Return [x, y] of the center of cell containing provided text 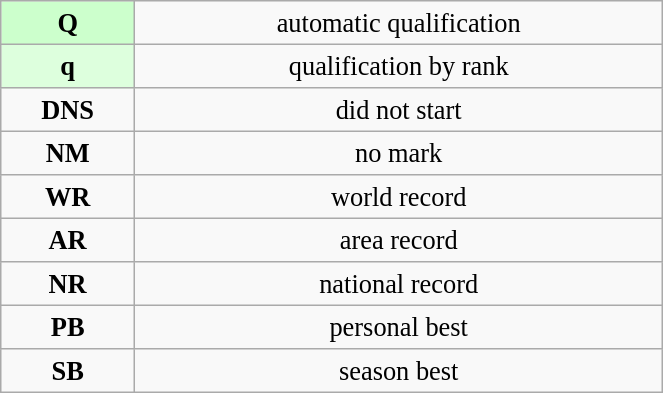
PB [68, 327]
AR [68, 240]
Q [68, 22]
world record [399, 197]
DNS [68, 109]
did not start [399, 109]
qualification by rank [399, 66]
WR [68, 197]
season best [399, 371]
SB [68, 371]
national record [399, 284]
automatic qualification [399, 22]
q [68, 66]
area record [399, 240]
NR [68, 284]
NM [68, 153]
personal best [399, 327]
no mark [399, 153]
